Capture the cell that displays the provided text and extract its [x, y] central coordinate. 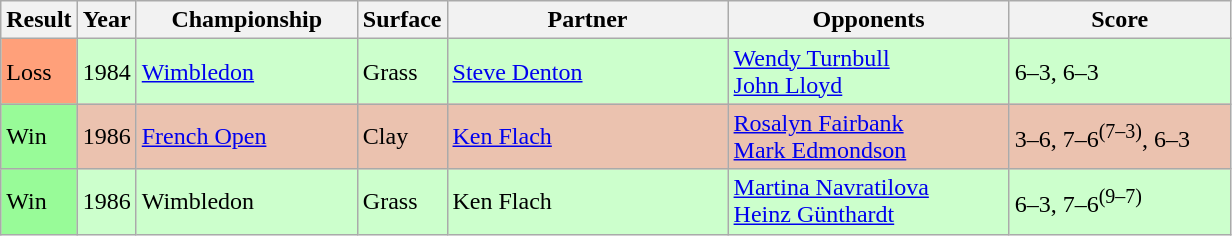
Result [39, 20]
Championship [246, 20]
French Open [246, 136]
6–3, 7–6(9–7) [1120, 202]
Rosalyn Fairbank Mark Edmondson [868, 136]
Clay [402, 136]
3–6, 7–6(7–3), 6–3 [1120, 136]
Martina Navratilova Heinz Günthardt [868, 202]
Year [106, 20]
Partner [588, 20]
Wendy Turnbull John Lloyd [868, 72]
Score [1120, 20]
Surface [402, 20]
1984 [106, 72]
Loss [39, 72]
Steve Denton [588, 72]
6–3, 6–3 [1120, 72]
Opponents [868, 20]
